Extract the [X, Y] coordinate from the center of the cell holding the provided text.  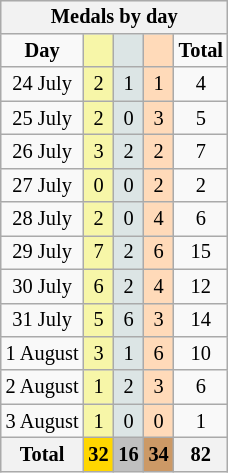
82 [201, 455]
28 July [42, 219]
29 July [42, 253]
10 [201, 354]
14 [201, 320]
16 [129, 455]
31 July [42, 320]
3 August [42, 421]
30 July [42, 286]
Day [42, 51]
25 July [42, 118]
24 July [42, 84]
2 August [42, 387]
15 [201, 253]
12 [201, 286]
27 July [42, 185]
1 August [42, 354]
26 July [42, 152]
Medals by day [114, 17]
32 [98, 455]
34 [159, 455]
